Extract the [X, Y] coordinate from the center of the cell holding the provided text.  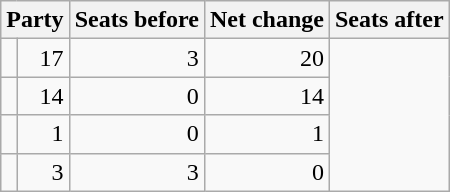
20 [266, 58]
17 [43, 58]
Net change [266, 20]
Party [35, 20]
Seats before [136, 20]
Seats after [389, 20]
